Detect which cell encompasses the target text, then output its [x, y] center coordinate. 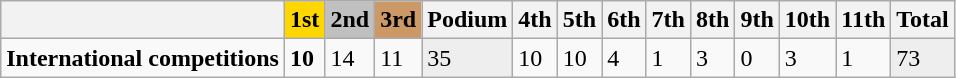
6th [624, 20]
1st [304, 20]
Podium [468, 20]
11th [864, 20]
International competitions [143, 58]
8th [712, 20]
0 [757, 58]
11 [398, 58]
4 [624, 58]
14 [350, 58]
35 [468, 58]
7th [668, 20]
73 [923, 58]
10th [807, 20]
9th [757, 20]
4th [535, 20]
Total [923, 20]
5th [579, 20]
2nd [350, 20]
3rd [398, 20]
